From the cell containing the given text, extract its center point as [x, y] coordinate. 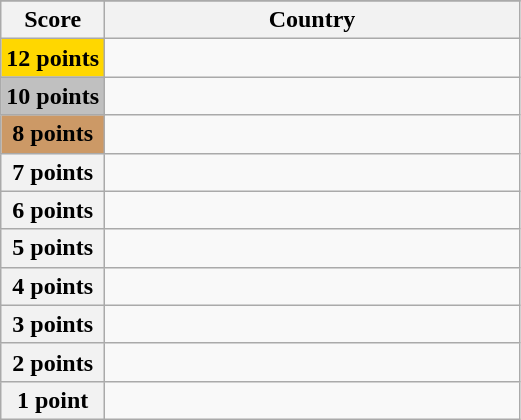
1 point [53, 400]
4 points [53, 286]
8 points [53, 134]
6 points [53, 210]
10 points [53, 96]
5 points [53, 248]
Score [53, 20]
2 points [53, 362]
7 points [53, 172]
3 points [53, 324]
Country [312, 20]
12 points [53, 58]
